Provide the (X, Y) coordinate of the cell's center where the given text is located.  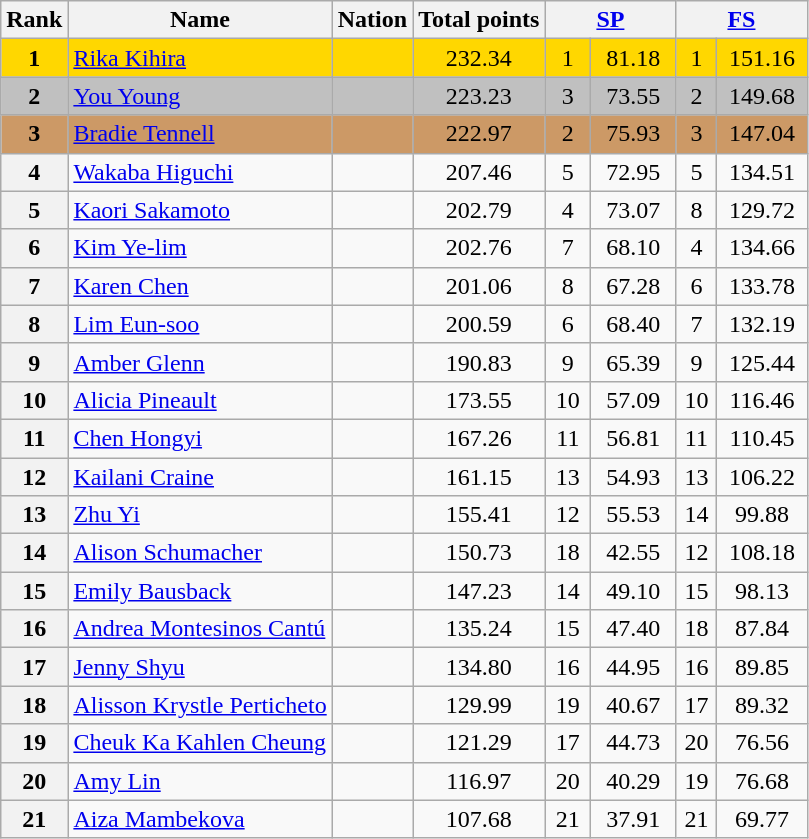
Kailani Craine (200, 477)
56.81 (634, 438)
67.28 (634, 286)
147.23 (479, 591)
161.15 (479, 477)
SP (610, 20)
132.19 (762, 324)
87.84 (762, 629)
149.68 (762, 96)
99.88 (762, 515)
73.55 (634, 96)
76.68 (762, 781)
116.46 (762, 400)
106.22 (762, 477)
55.53 (634, 515)
150.73 (479, 553)
Karen Chen (200, 286)
76.56 (762, 743)
Andrea Montesinos Cantú (200, 629)
Zhu Yi (200, 515)
Alicia Pineault (200, 400)
40.67 (634, 705)
Amy Lin (200, 781)
Nation (372, 20)
42.55 (634, 553)
Chen Hongyi (200, 438)
37.91 (634, 819)
Cheuk Ka Kahlen Cheung (200, 743)
40.29 (634, 781)
202.79 (479, 210)
151.16 (762, 58)
107.68 (479, 819)
Lim Eun-soo (200, 324)
134.80 (479, 667)
190.83 (479, 362)
155.41 (479, 515)
Kim Ye-lim (200, 248)
Wakaba Higuchi (200, 172)
54.93 (634, 477)
201.06 (479, 286)
223.23 (479, 96)
232.34 (479, 58)
72.95 (634, 172)
134.51 (762, 172)
47.40 (634, 629)
89.85 (762, 667)
Aiza Mambekova (200, 819)
133.78 (762, 286)
Emily Bausback (200, 591)
173.55 (479, 400)
108.18 (762, 553)
Total points (479, 20)
Alisson Krystle Perticheto (200, 705)
129.72 (762, 210)
200.59 (479, 324)
44.73 (634, 743)
147.04 (762, 134)
You Young (200, 96)
Rika Kihira (200, 58)
Amber Glenn (200, 362)
129.99 (479, 705)
Alison Schumacher (200, 553)
116.97 (479, 781)
Kaori Sakamoto (200, 210)
167.26 (479, 438)
Jenny Shyu (200, 667)
75.93 (634, 134)
89.32 (762, 705)
68.40 (634, 324)
73.07 (634, 210)
Bradie Tennell (200, 134)
Rank (34, 20)
135.24 (479, 629)
FS (742, 20)
65.39 (634, 362)
222.97 (479, 134)
81.18 (634, 58)
134.66 (762, 248)
121.29 (479, 743)
202.76 (479, 248)
Name (200, 20)
110.45 (762, 438)
57.09 (634, 400)
69.77 (762, 819)
44.95 (634, 667)
98.13 (762, 591)
125.44 (762, 362)
49.10 (634, 591)
207.46 (479, 172)
68.10 (634, 248)
